Return the [X, Y] coordinate for the center point of the cell that contains the specified text.  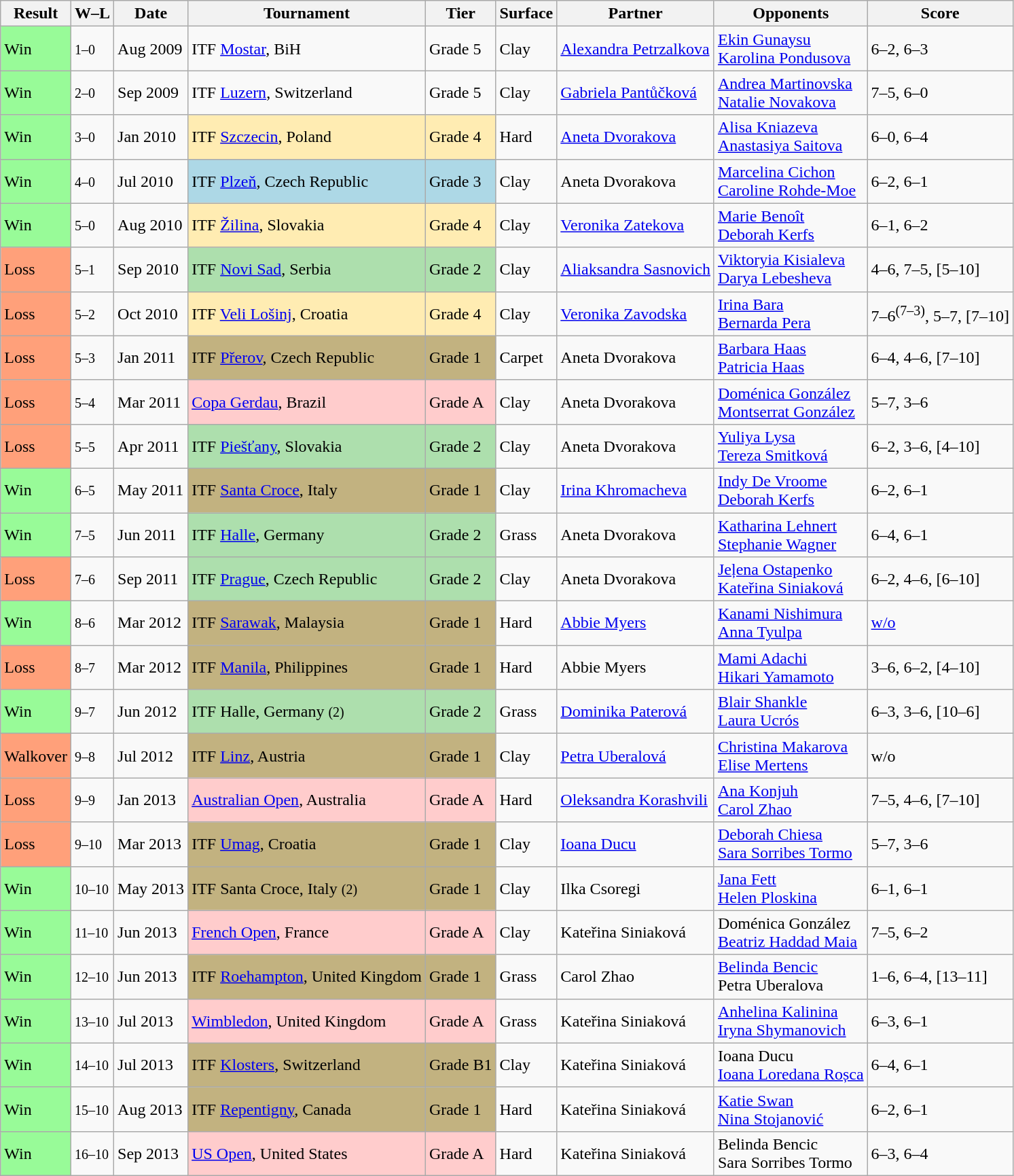
5–2 [92, 314]
ITF Halle, Germany [307, 534]
ITF Santa Croce, Italy (2) [307, 889]
Oct 2010 [151, 314]
Sep 2010 [151, 269]
W–L [92, 14]
ITF Szczecin, Poland [307, 137]
Score [940, 14]
3–0 [92, 137]
Carol Zhao [636, 977]
Mar 2011 [151, 402]
Irina Khromacheva [636, 491]
13–10 [92, 1020]
Sep 2009 [151, 92]
ITF Žilina, Slovakia [307, 226]
Veronika Zatekova [636, 226]
ITF Mostar, BiH [307, 49]
Christina Makarova Elise Mertens [791, 755]
ITF Sarawak, Malaysia [307, 624]
Barbara Haas Patricia Haas [791, 357]
Ilka Csoregi [636, 889]
Ioana Ducu Ioana Loredana Roșca [791, 1065]
ITF Luzern, Switzerland [307, 92]
Wimbledon, United Kingdom [307, 1020]
ITF Klosters, Switzerland [307, 1065]
5–0 [92, 226]
Partner [636, 14]
5–3 [92, 357]
ITF Prague, Czech Republic [307, 579]
Result [36, 14]
ITF Linz, Austria [307, 755]
Ana Konjuh Carol Zhao [791, 800]
Anhelina Kalinina Iryna Shymanovich [791, 1020]
Belinda Bencic Sara Sorribes Tormo [791, 1154]
Ekin Gunaysu Karolina Pondusova [791, 49]
6–2, 4–6, [6–10] [940, 579]
9–7 [92, 712]
Tournament [307, 14]
1–0 [92, 49]
Blair Shankle Laura Ucrós [791, 712]
Date [151, 14]
15–10 [92, 1109]
6–4, 4–6, [7–10] [940, 357]
6–2, 3–6, [4–10] [940, 446]
6–0, 6–4 [940, 137]
Jan 2011 [151, 357]
ITF Umag, Croatia [307, 844]
12–10 [92, 977]
Alexandra Petrzalkova [636, 49]
Sep 2013 [151, 1154]
Dominika Paterová [636, 712]
5–1 [92, 269]
9–9 [92, 800]
Viktoryia Kisialeva Darya Lebesheva [791, 269]
Deborah Chiesa Sara Sorribes Tormo [791, 844]
4–6, 7–5, [5–10] [940, 269]
ITF Piešťany, Slovakia [307, 446]
8–6 [92, 624]
Jun 2011 [151, 534]
ITF Santa Croce, Italy [307, 491]
ITF Roehampton, United Kingdom [307, 977]
Jeļena Ostapenko Kateřina Siniaková [791, 579]
Copa Gerdau, Brazil [307, 402]
7–6 [92, 579]
Indy De Vroome Deborah Kerfs [791, 491]
Ioana Ducu [636, 844]
ITF Plzeň, Czech Republic [307, 181]
Grade 3 [460, 181]
French Open, France [307, 932]
6–1, 6–2 [940, 226]
Petra Uberalová [636, 755]
Aliaksandra Sasnovich [636, 269]
Jan 2013 [151, 800]
Katie Swan Nina Stojanović [791, 1109]
7–5, 6–0 [940, 92]
6–3, 6–1 [940, 1020]
Jan 2010 [151, 137]
9–10 [92, 844]
Apr 2011 [151, 446]
Doménica González Montserrat González [791, 402]
Katharina Lehnert Stephanie Wagner [791, 534]
ITF Halle, Germany (2) [307, 712]
Jul 2010 [151, 181]
7–5, 6–2 [940, 932]
Mar 2013 [151, 844]
7–5 [92, 534]
Opponents [791, 14]
4–0 [92, 181]
Oleksandra Korashvili [636, 800]
10–10 [92, 889]
9–8 [92, 755]
Aug 2010 [151, 226]
Irina Bara Bernarda Pera [791, 314]
Andrea Martinovska Natalie Novakova [791, 92]
Grade B1 [460, 1065]
May 2011 [151, 491]
Doménica González Beatriz Haddad Maia [791, 932]
Carpet [526, 357]
ITF Manila, Philippines [307, 667]
16–10 [92, 1154]
7–5, 4–6, [7–10] [940, 800]
ITF Přerov, Czech Republic [307, 357]
Australian Open, Australia [307, 800]
6–1, 6–1 [940, 889]
Aug 2013 [151, 1109]
Belinda Bencic Petra Uberalova [791, 977]
Alisa Kniazeva Anastasiya Saitova [791, 137]
Jul 2012 [151, 755]
Aug 2009 [151, 49]
3–6, 6–2, [4–10] [940, 667]
Marcelina Cichon Caroline Rohde-Moe [791, 181]
11–10 [92, 932]
US Open, United States [307, 1154]
1–6, 6–4, [13–11] [940, 977]
Tier [460, 14]
2–0 [92, 92]
Surface [526, 14]
6–2, 6–3 [940, 49]
May 2013 [151, 889]
Veronika Zavodska [636, 314]
6–5 [92, 491]
7–6(7–3), 5–7, [7–10] [940, 314]
8–7 [92, 667]
Gabriela Pantůčková [636, 92]
ITF Repentigny, Canada [307, 1109]
14–10 [92, 1065]
Jana Fett Helen Ploskina [791, 889]
6–3, 6–4 [940, 1154]
Jun 2012 [151, 712]
6–3, 3–6, [10–6] [940, 712]
Mami Adachi Hikari Yamamoto [791, 667]
Walkover [36, 755]
Kanami Nishimura Anna Tyulpa [791, 624]
Marie Benoît Deborah Kerfs [791, 226]
ITF Veli Lošinj, Croatia [307, 314]
ITF Novi Sad, Serbia [307, 269]
Yuliya Lysa Tereza Smitková [791, 446]
Sep 2011 [151, 579]
5–5 [92, 446]
5–4 [92, 402]
